From the cell containing the given text, extract its center point as [x, y] coordinate. 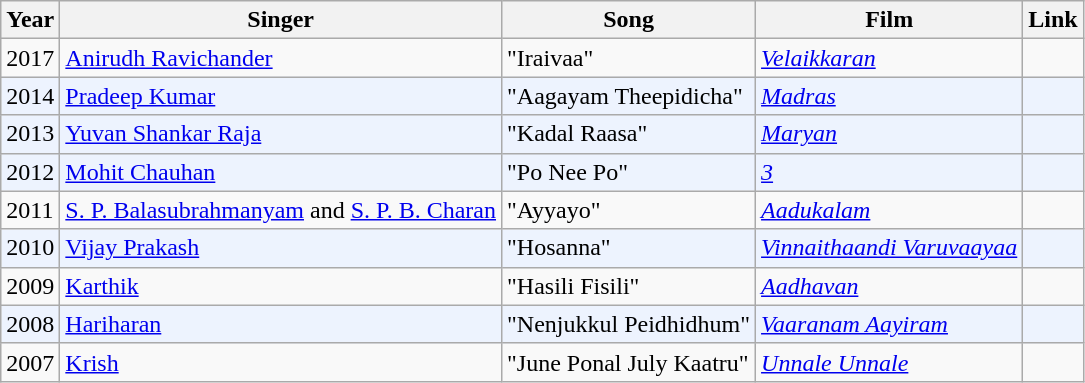
Yuvan Shankar Raja [281, 134]
S. P. Balasubrahmanyam and S. P. B. Charan [281, 210]
"Aagayam Theepidicha" [629, 96]
Mohit Chauhan [281, 172]
"Po Nee Po" [629, 172]
Aadukalam [890, 210]
2012 [30, 172]
Link [1053, 20]
Year [30, 20]
Krish [281, 362]
Vijay Prakash [281, 248]
2017 [30, 58]
2007 [30, 362]
2010 [30, 248]
"Ayyayo" [629, 210]
2009 [30, 286]
Film [890, 20]
Madras [890, 96]
"Iraivaa" [629, 58]
Singer [281, 20]
Song [629, 20]
Vinnaithaandi Varuvaayaa [890, 248]
"June Ponal July Kaatru" [629, 362]
Unnale Unnale [890, 362]
2011 [30, 210]
Anirudh Ravichander [281, 58]
2013 [30, 134]
Pradeep Kumar [281, 96]
3 [890, 172]
2014 [30, 96]
"Nenjukkul Peidhidhum" [629, 324]
Maryan [890, 134]
Aadhavan [890, 286]
"Kadal Raasa" [629, 134]
2008 [30, 324]
Vaaranam Aayiram [890, 324]
"Hosanna" [629, 248]
"Hasili Fisili" [629, 286]
Karthik [281, 286]
Velaikkaran [890, 58]
Hariharan [281, 324]
